Provide the [X, Y] coordinate of the cell's center where the given text is located.  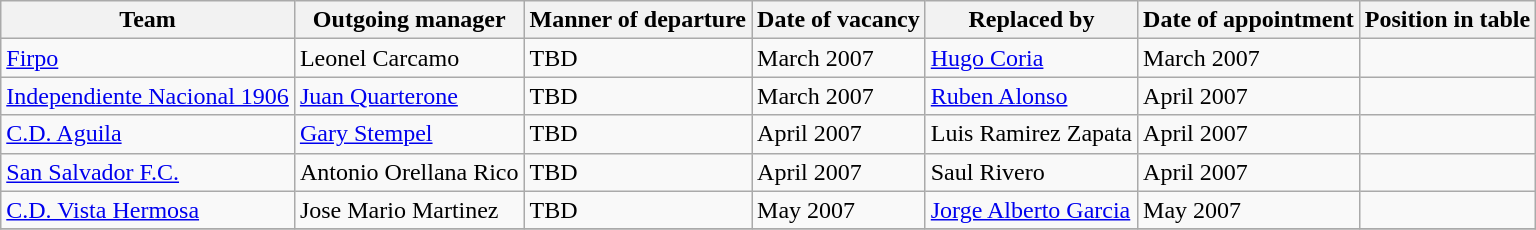
Date of appointment [1249, 20]
Independiente Nacional 1906 [148, 96]
Firpo [148, 58]
Antonio Orellana Rico [409, 172]
Gary Stempel [409, 134]
Luis Ramirez Zapata [1031, 134]
Outgoing manager [409, 20]
San Salvador F.C. [148, 172]
Hugo Coria [1031, 58]
C.D. Aguila [148, 134]
Team [148, 20]
C.D. Vista Hermosa [148, 210]
Saul Rivero [1031, 172]
Position in table [1447, 20]
Juan Quarterone [409, 96]
Jorge Alberto Garcia [1031, 210]
Ruben Alonso [1031, 96]
Leonel Carcamo [409, 58]
Replaced by [1031, 20]
Jose Mario Martinez [409, 210]
Date of vacancy [839, 20]
Manner of departure [638, 20]
